Locate the cell with the specified text and output its (X, Y) center coordinate. 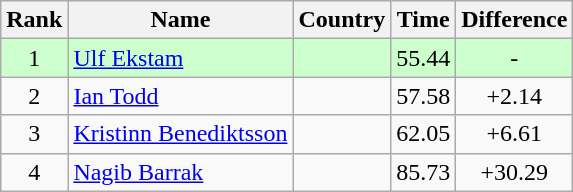
Rank (34, 20)
Difference (514, 20)
3 (34, 134)
Nagib Barrak (180, 172)
Ulf Ekstam (180, 58)
2 (34, 96)
55.44 (424, 58)
+30.29 (514, 172)
Ian Todd (180, 96)
85.73 (424, 172)
4 (34, 172)
62.05 (424, 134)
Name (180, 20)
Time (424, 20)
+2.14 (514, 96)
1 (34, 58)
+6.61 (514, 134)
Kristinn Benediktsson (180, 134)
57.58 (424, 96)
- (514, 58)
Country (342, 20)
